Scan for the cell matching the given text and deliver its (X, Y) coordinate at center. 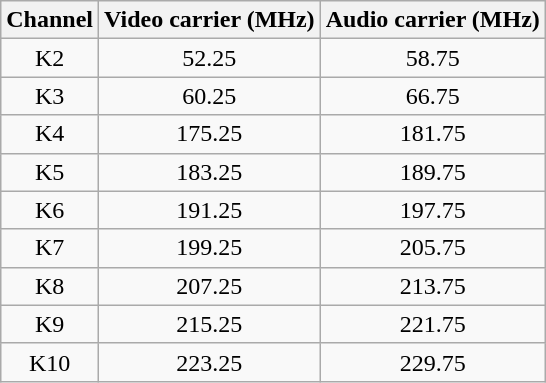
K7 (50, 248)
181.75 (432, 134)
221.75 (432, 324)
191.25 (210, 210)
199.25 (210, 248)
Channel (50, 20)
183.25 (210, 172)
K2 (50, 58)
66.75 (432, 96)
175.25 (210, 134)
215.25 (210, 324)
197.75 (432, 210)
52.25 (210, 58)
K8 (50, 286)
205.75 (432, 248)
223.25 (210, 362)
K10 (50, 362)
K5 (50, 172)
189.75 (432, 172)
K9 (50, 324)
213.75 (432, 286)
58.75 (432, 58)
207.25 (210, 286)
K3 (50, 96)
Video carrier (MHz) (210, 20)
Audio carrier (MHz) (432, 20)
229.75 (432, 362)
K6 (50, 210)
K4 (50, 134)
60.25 (210, 96)
